Return (X, Y) of the center of cell containing provided text 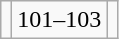
101–103 (60, 20)
